For the text-containing cell, return its midpoint in [x, y] coordinate format. 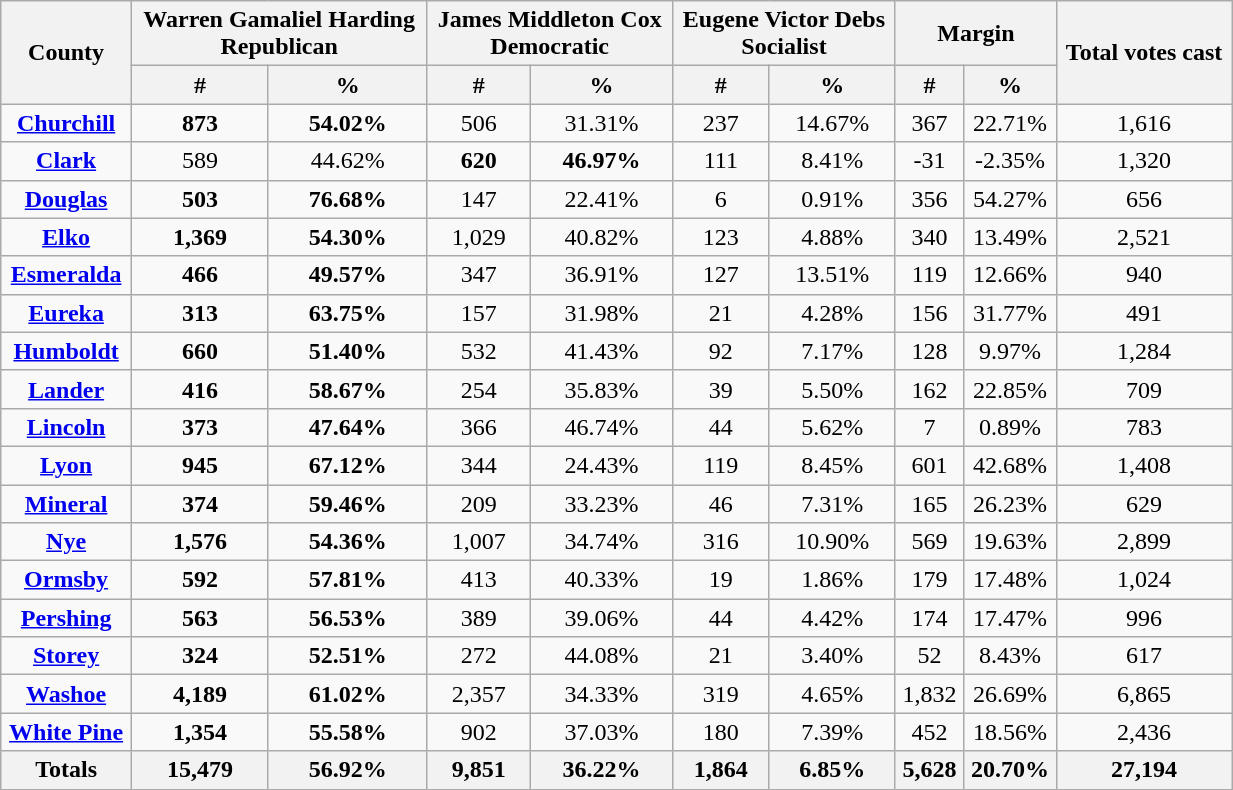
179 [929, 580]
Esmeralda [66, 275]
9.97% [1010, 351]
389 [479, 618]
Elko [66, 237]
White Pine [66, 732]
42.68% [1010, 465]
945 [200, 465]
46 [720, 503]
Storey [66, 656]
51.40% [347, 351]
22.85% [1010, 389]
Mineral [66, 503]
316 [720, 542]
592 [200, 580]
4,189 [200, 694]
40.82% [602, 237]
Lincoln [66, 427]
503 [200, 199]
209 [479, 503]
569 [929, 542]
-2.35% [1010, 161]
24.43% [602, 465]
180 [720, 732]
41.43% [602, 351]
9,851 [479, 770]
5.62% [832, 427]
660 [200, 351]
Eureka [66, 313]
6.85% [832, 770]
6,865 [1144, 694]
63.75% [347, 313]
1,369 [200, 237]
Washoe [66, 694]
1,007 [479, 542]
7.31% [832, 503]
452 [929, 732]
656 [1144, 199]
Warren Gamaliel HardingRepublican [278, 34]
39 [720, 389]
Pershing [66, 618]
34.74% [602, 542]
1,029 [479, 237]
620 [479, 161]
165 [929, 503]
563 [200, 618]
92 [720, 351]
709 [1144, 389]
6 [720, 199]
4.65% [832, 694]
10.90% [832, 542]
174 [929, 618]
44.62% [347, 161]
491 [1144, 313]
57.81% [347, 580]
629 [1144, 503]
County [66, 52]
13.51% [832, 275]
5,628 [929, 770]
-31 [929, 161]
1,832 [929, 694]
18.56% [1010, 732]
123 [720, 237]
Lander [66, 389]
1,024 [1144, 580]
47.64% [347, 427]
49.57% [347, 275]
22.41% [602, 199]
Clark [66, 161]
147 [479, 199]
12.66% [1010, 275]
James Middleton CoxDemocratic [550, 34]
56.53% [347, 618]
4.88% [832, 237]
1,864 [720, 770]
17.48% [1010, 580]
466 [200, 275]
22.71% [1010, 123]
31.77% [1010, 313]
56.92% [347, 770]
26.23% [1010, 503]
344 [479, 465]
13.49% [1010, 237]
7.17% [832, 351]
39.06% [602, 618]
1,354 [200, 732]
1,576 [200, 542]
940 [1144, 275]
54.30% [347, 237]
2,521 [1144, 237]
52 [929, 656]
156 [929, 313]
996 [1144, 618]
36.22% [602, 770]
254 [479, 389]
416 [200, 389]
Churchill [66, 123]
17.47% [1010, 618]
14.67% [832, 123]
4.28% [832, 313]
374 [200, 503]
1.86% [832, 580]
40.33% [602, 580]
46.74% [602, 427]
366 [479, 427]
54.27% [1010, 199]
157 [479, 313]
1,320 [1144, 161]
413 [479, 580]
54.02% [347, 123]
Douglas [66, 199]
Eugene Victor DebsSocialist [784, 34]
111 [720, 161]
589 [200, 161]
7.39% [832, 732]
3.40% [832, 656]
67.12% [347, 465]
34.33% [602, 694]
76.68% [347, 199]
36.91% [602, 275]
356 [929, 199]
59.46% [347, 503]
313 [200, 313]
319 [720, 694]
Ormsby [66, 580]
44.08% [602, 656]
272 [479, 656]
26.69% [1010, 694]
127 [720, 275]
0.91% [832, 199]
601 [929, 465]
Margin [976, 34]
31.31% [602, 123]
162 [929, 389]
8.45% [832, 465]
902 [479, 732]
35.83% [602, 389]
617 [1144, 656]
347 [479, 275]
55.58% [347, 732]
1,284 [1144, 351]
8.41% [832, 161]
340 [929, 237]
373 [200, 427]
31.98% [602, 313]
873 [200, 123]
2,899 [1144, 542]
Totals [66, 770]
54.36% [347, 542]
52.51% [347, 656]
46.97% [602, 161]
61.02% [347, 694]
Humboldt [66, 351]
783 [1144, 427]
7 [929, 427]
37.03% [602, 732]
5.50% [832, 389]
33.23% [602, 503]
4.42% [832, 618]
Nye [66, 542]
237 [720, 123]
1,616 [1144, 123]
0.89% [1010, 427]
532 [479, 351]
Lyon [66, 465]
506 [479, 123]
8.43% [1010, 656]
367 [929, 123]
Total votes cast [1144, 52]
1,408 [1144, 465]
2,357 [479, 694]
27,194 [1144, 770]
19 [720, 580]
128 [929, 351]
58.67% [347, 389]
324 [200, 656]
2,436 [1144, 732]
20.70% [1010, 770]
15,479 [200, 770]
19.63% [1010, 542]
